Output the [X, Y] coordinate of the center of the cell containing the given text.  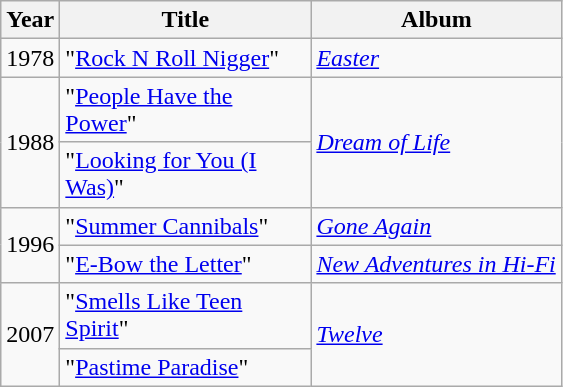
1978 [30, 58]
Year [30, 20]
New Adventures in Hi-Fi [436, 264]
1996 [30, 245]
Gone Again [436, 226]
"E-Bow the Letter" [186, 264]
2007 [30, 334]
1988 [30, 142]
"Summer Cannibals" [186, 226]
"Rock N Roll Nigger" [186, 58]
Easter [436, 58]
Title [186, 20]
"Looking for You (I Was)" [186, 174]
Album [436, 20]
Dream of Life [436, 142]
"Pastime Paradise" [186, 367]
"Smells Like Teen Spirit" [186, 316]
Twelve [436, 334]
"People Have the Power" [186, 110]
